Locate the cell with the specified text and output its (x, y) center coordinate. 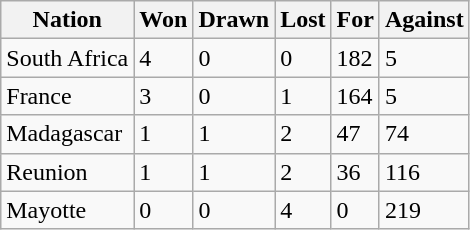
3 (164, 96)
47 (355, 134)
Reunion (68, 172)
74 (424, 134)
182 (355, 58)
Against (424, 20)
Mayotte (68, 210)
Drawn (234, 20)
219 (424, 210)
Madagascar (68, 134)
116 (424, 172)
Won (164, 20)
36 (355, 172)
France (68, 96)
South Africa (68, 58)
For (355, 20)
Lost (303, 20)
Nation (68, 20)
164 (355, 96)
